Scan for the cell matching the given text and deliver its [X, Y] coordinate at center. 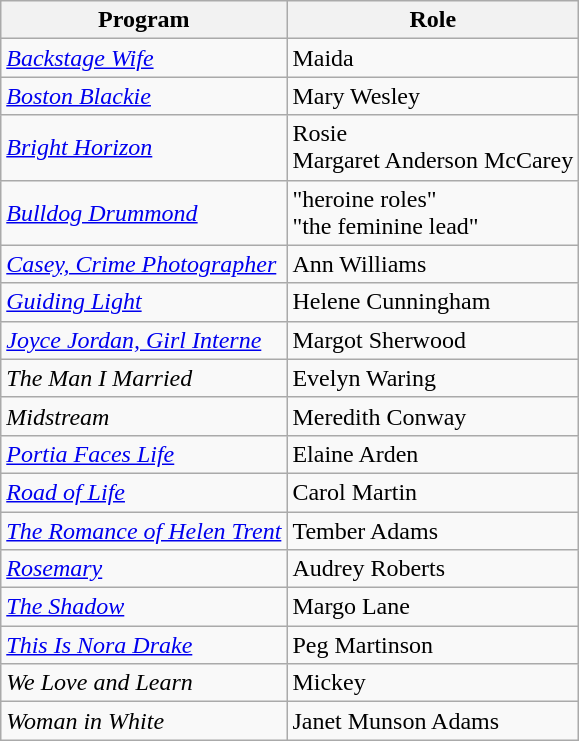
Mary Wesley [433, 96]
Janet Munson Adams [433, 721]
Backstage Wife [144, 58]
Evelyn Waring [433, 378]
Program [144, 20]
Meredith Conway [433, 416]
"heroine roles""the feminine lead" [433, 212]
RosieMargaret Anderson McCarey [433, 148]
We Love and Learn [144, 683]
Margo Lane [433, 607]
Boston Blackie [144, 96]
Audrey Roberts [433, 569]
Mickey [433, 683]
Midstream [144, 416]
The Romance of Helen Trent [144, 531]
Helene Cunningham [433, 302]
Casey, Crime Photographer [144, 264]
Portia Faces Life [144, 454]
This Is Nora Drake [144, 645]
Maida [433, 58]
Guiding Light [144, 302]
The Man I Married [144, 378]
Road of Life [144, 492]
Ann Williams [433, 264]
The Shadow [144, 607]
Margot Sherwood [433, 340]
Rosemary [144, 569]
Role [433, 20]
Tember Adams [433, 531]
Bulldog Drummond [144, 212]
Peg Martinson [433, 645]
Joyce Jordan, Girl Interne [144, 340]
Elaine Arden [433, 454]
Bright Horizon [144, 148]
Woman in White [144, 721]
Carol Martin [433, 492]
